Determine the [x, y] coordinate at the center of the cell enclosing the given text.  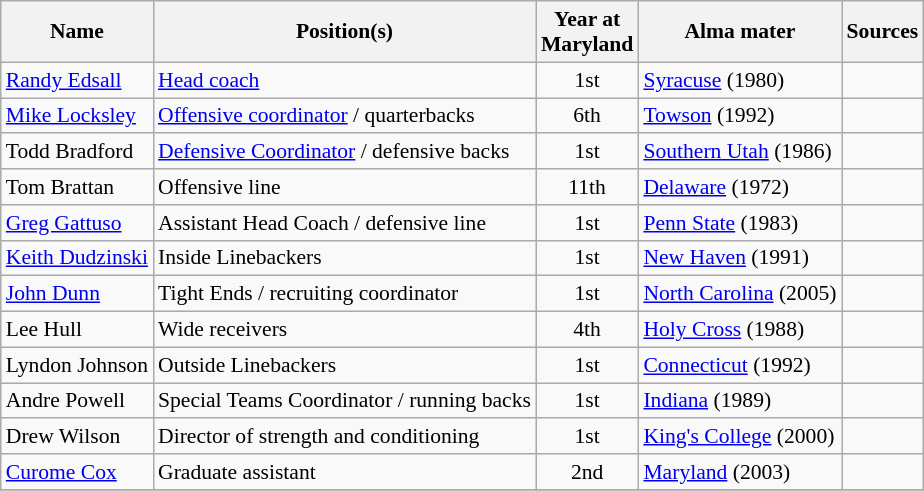
Greg Gattuso [77, 223]
Defensive Coordinator / defensive backs [344, 152]
Towson (1992) [740, 116]
Keith Dudzinski [77, 258]
6th [587, 116]
Head coach [344, 80]
Inside Linebackers [344, 258]
Delaware (1972) [740, 187]
Southern Utah (1986) [740, 152]
Year atMaryland [587, 32]
Outside Linebackers [344, 365]
Holy Cross (1988) [740, 330]
Director of strength and conditioning [344, 437]
Randy Edsall [77, 80]
Offensive coordinator / quarterbacks [344, 116]
Sources [883, 32]
Indiana (1989) [740, 401]
Name [77, 32]
Syracuse (1980) [740, 80]
Todd Bradford [77, 152]
Graduate assistant [344, 472]
Maryland (2003) [740, 472]
Alma mater [740, 32]
New Haven (1991) [740, 258]
Assistant Head Coach / defensive line [344, 223]
Lyndon Johnson [77, 365]
4th [587, 330]
2nd [587, 472]
Mike Locksley [77, 116]
Connecticut (1992) [740, 365]
Offensive line [344, 187]
Lee Hull [77, 330]
Curome Cox [77, 472]
Wide receivers [344, 330]
Special Teams Coordinator / running backs [344, 401]
Penn State (1983) [740, 223]
Andre Powell [77, 401]
11th [587, 187]
Tight Ends / recruiting coordinator [344, 294]
John Dunn [77, 294]
Tom Brattan [77, 187]
Position(s) [344, 32]
Drew Wilson [77, 437]
North Carolina (2005) [740, 294]
King's College (2000) [740, 437]
